Search for the cell housing the specified text and yield its (x, y) center coordinate. 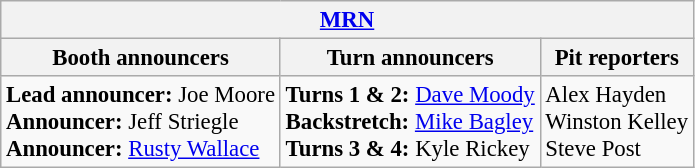
Turns 1 & 2: Dave MoodyBackstretch: Mike BagleyTurns 3 & 4: Kyle Rickey (410, 122)
Booth announcers (141, 58)
Pit reporters (616, 58)
Turn announcers (410, 58)
MRN (348, 20)
Lead announcer: Joe MooreAnnouncer: Jeff StriegleAnnouncer: Rusty Wallace (141, 122)
Alex HaydenWinston KelleySteve Post (616, 122)
